Extract the (x, y) coordinate from the center of the cell holding the provided text.  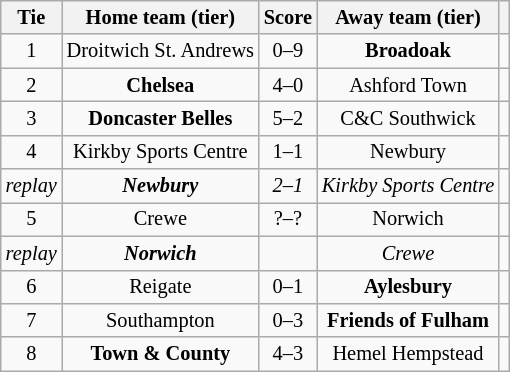
0–9 (288, 51)
5–2 (288, 118)
4–0 (288, 85)
Droitwich St. Andrews (160, 51)
6 (32, 287)
7 (32, 320)
5 (32, 219)
Chelsea (160, 85)
1–1 (288, 152)
C&C Southwick (408, 118)
Ashford Town (408, 85)
Score (288, 17)
Aylesbury (408, 287)
1 (32, 51)
Reigate (160, 287)
8 (32, 354)
Home team (tier) (160, 17)
Town & County (160, 354)
Tie (32, 17)
Away team (tier) (408, 17)
4–3 (288, 354)
0–3 (288, 320)
Broadoak (408, 51)
4 (32, 152)
?–? (288, 219)
Doncaster Belles (160, 118)
Southampton (160, 320)
Friends of Fulham (408, 320)
Hemel Hempstead (408, 354)
0–1 (288, 287)
2 (32, 85)
3 (32, 118)
2–1 (288, 186)
